Extract the [X, Y] coordinate from the center of the cell holding the provided text.  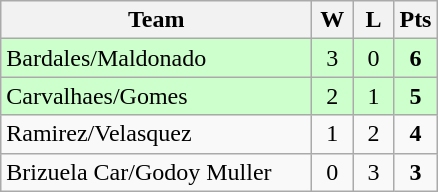
Bardales/Maldonado [156, 58]
Brizuela Car/Godoy Muller [156, 172]
6 [416, 58]
L [374, 20]
Team [156, 20]
5 [416, 96]
Ramirez/Velasquez [156, 134]
4 [416, 134]
W [332, 20]
Pts [416, 20]
Carvalhaes/Gomes [156, 96]
